Determine the (X, Y) coordinate at the center of the cell enclosing the given text.  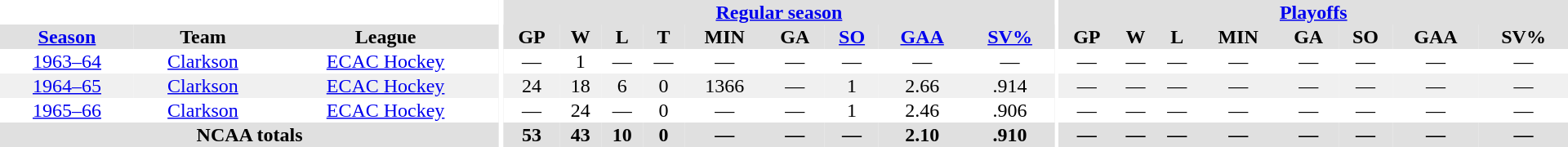
2.66 (922, 86)
Team (203, 37)
6 (622, 86)
1964–65 (67, 86)
.910 (1009, 135)
1963–64 (67, 61)
Regular season (779, 12)
2.46 (922, 110)
1366 (725, 86)
T (663, 37)
Playoffs (1313, 12)
Season (67, 37)
53 (532, 135)
1965–66 (67, 110)
League (385, 37)
NCAA totals (250, 135)
.914 (1009, 86)
43 (580, 135)
10 (622, 135)
18 (580, 86)
.906 (1009, 110)
2.10 (922, 135)
